Determine the (X, Y) coordinate at the center of the cell enclosing the given text.  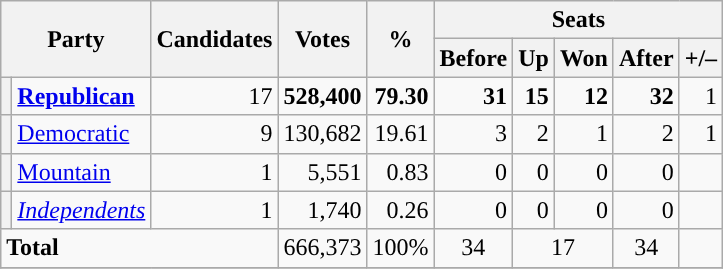
Independents (82, 210)
Won (584, 58)
31 (474, 96)
12 (584, 96)
79.30 (400, 96)
Mountain (82, 172)
15 (534, 96)
666,373 (322, 248)
Before (474, 58)
Candidates (214, 39)
After (646, 58)
100% (400, 248)
Votes (322, 39)
Up (534, 58)
528,400 (322, 96)
0.26 (400, 210)
3 (474, 134)
1,740 (322, 210)
0.83 (400, 172)
Total (140, 248)
Republican (82, 96)
19.61 (400, 134)
Democratic (82, 134)
9 (214, 134)
+/– (700, 58)
Party (76, 39)
Seats (578, 20)
32 (646, 96)
% (400, 39)
130,682 (322, 134)
5,551 (322, 172)
